Capture the cell that displays the provided text and extract its [x, y] central coordinate. 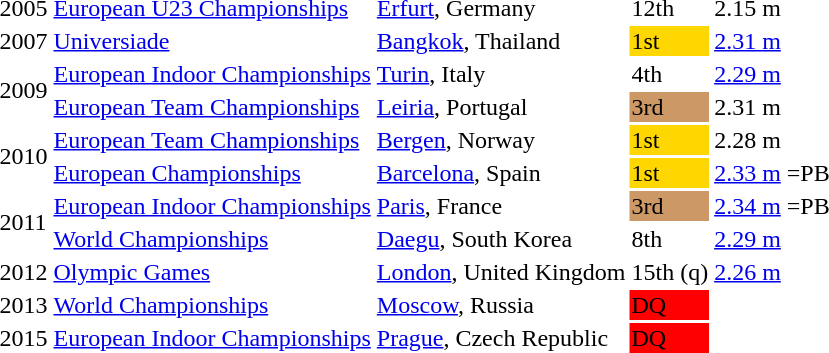
European Championships [212, 173]
Moscow, Russia [501, 305]
Leiria, Portugal [501, 107]
Paris, France [501, 206]
15th (q) [670, 272]
Universiade [212, 41]
Bergen, Norway [501, 140]
Olympic Games [212, 272]
London, United Kingdom [501, 272]
Bangkok, Thailand [501, 41]
Turin, Italy [501, 74]
4th [670, 74]
Barcelona, Spain [501, 173]
Daegu, South Korea [501, 239]
Prague, Czech Republic [501, 338]
8th [670, 239]
